Return the (X, Y) coordinate for the center point of the cell that contains the specified text.  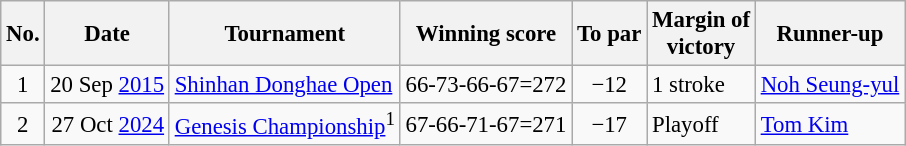
Noh Seung-yul (830, 85)
To par (610, 34)
67-66-71-67=271 (486, 124)
Runner-up (830, 34)
−17 (610, 124)
20 Sep 2015 (107, 85)
Genesis Championship1 (284, 124)
1 (23, 85)
No. (23, 34)
−12 (610, 85)
Margin ofvictory (702, 34)
1 stroke (702, 85)
Playoff (702, 124)
2 (23, 124)
Tom Kim (830, 124)
Shinhan Donghae Open (284, 85)
Tournament (284, 34)
Winning score (486, 34)
Date (107, 34)
66-73-66-67=272 (486, 85)
27 Oct 2024 (107, 124)
